Extract the [x, y] coordinate from the center of the cell holding the provided text.  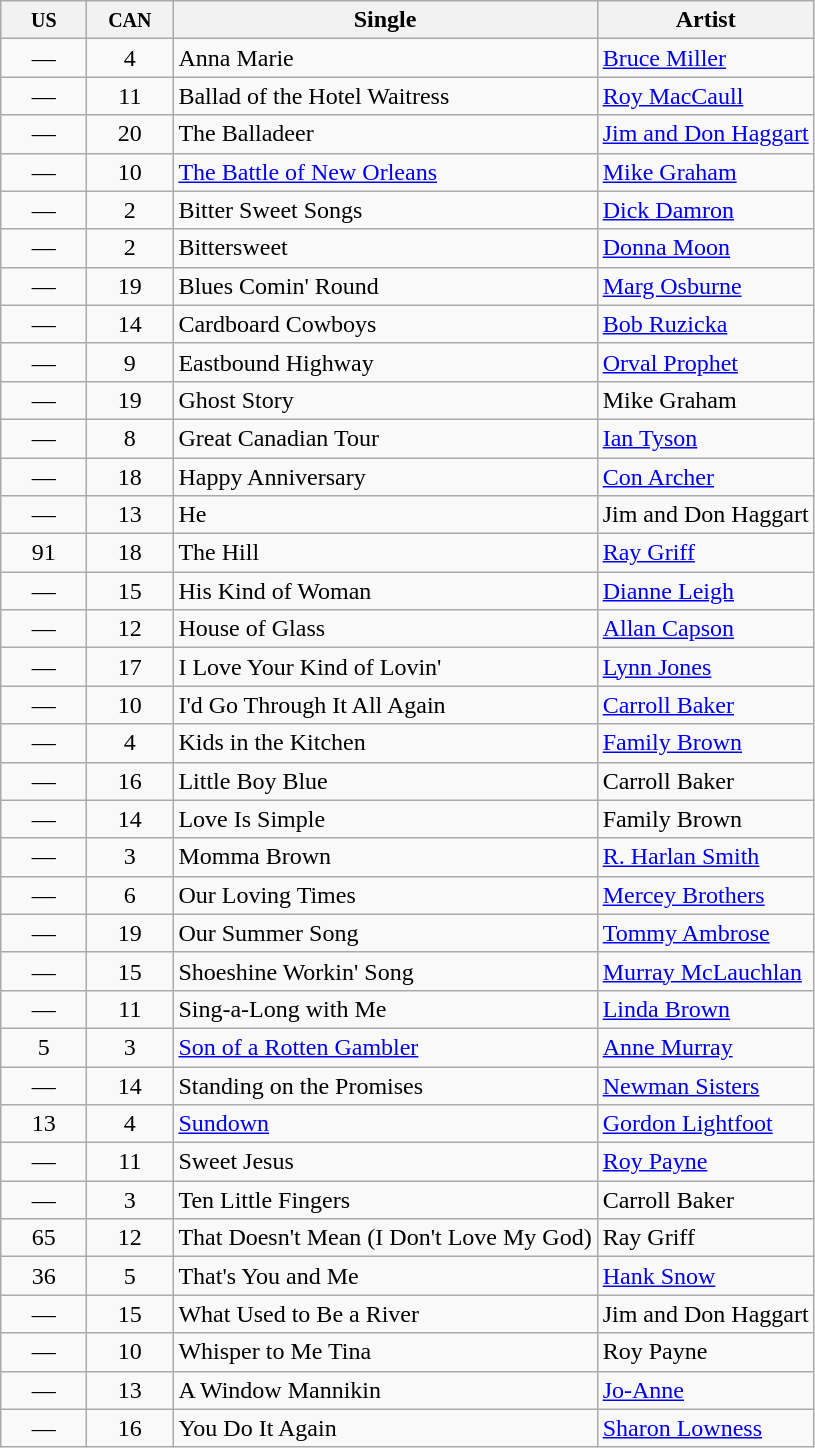
8 [130, 438]
He [385, 515]
CAN [130, 20]
House of Glass [385, 629]
R. Harlan Smith [706, 857]
Ten Little Fingers [385, 1200]
Dianne Leigh [706, 591]
Sing-a-Long with Me [385, 1009]
Ghost Story [385, 400]
You Do It Again [385, 1428]
Bob Ruzicka [706, 324]
Dick Damron [706, 210]
20 [130, 134]
Kids in the Kitchen [385, 743]
Sharon Lowness [706, 1428]
Artist [706, 20]
Allan Capson [706, 629]
Whisper to Me Tina [385, 1352]
Ian Tyson [706, 438]
Marg Osburne [706, 286]
Donna Moon [706, 248]
Orval Prophet [706, 362]
65 [44, 1238]
Our Loving Times [385, 895]
I'd Go Through It All Again [385, 705]
Sundown [385, 1124]
A Window Mannikin [385, 1390]
Sweet Jesus [385, 1162]
The Balladeer [385, 134]
Anne Murray [706, 1047]
Linda Brown [706, 1009]
His Kind of Woman [385, 591]
US [44, 20]
6 [130, 895]
That's You and Me [385, 1276]
Tommy Ambrose [706, 933]
36 [44, 1276]
Gordon Lightfoot [706, 1124]
I Love Your Kind of Lovin' [385, 667]
17 [130, 667]
Single [385, 20]
91 [44, 553]
Hank Snow [706, 1276]
Con Archer [706, 477]
Ballad of the Hotel Waitress [385, 96]
Our Summer Song [385, 933]
Bruce Miller [706, 58]
Cardboard Cowboys [385, 324]
Love Is Simple [385, 819]
What Used to Be a River [385, 1314]
The Hill [385, 553]
Newman Sisters [706, 1085]
Roy MacCaull [706, 96]
Happy Anniversary [385, 477]
Jo-Anne [706, 1390]
9 [130, 362]
Little Boy Blue [385, 781]
Shoeshine Workin' Song [385, 971]
Blues Comin' Round [385, 286]
Bitter Sweet Songs [385, 210]
Lynn Jones [706, 667]
Eastbound Highway [385, 362]
Anna Marie [385, 58]
Standing on the Promises [385, 1085]
Son of a Rotten Gambler [385, 1047]
Momma Brown [385, 857]
Murray McLauchlan [706, 971]
That Doesn't Mean (I Don't Love My God) [385, 1238]
Bittersweet [385, 248]
The Battle of New Orleans [385, 172]
Great Canadian Tour [385, 438]
Mercey Brothers [706, 895]
